Extract the (x, y) coordinate from the center of the cell holding the provided text.  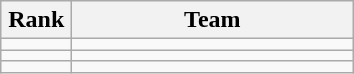
Rank (36, 20)
Team (212, 20)
